Scan for the cell matching the given text and deliver its (x, y) coordinate at center. 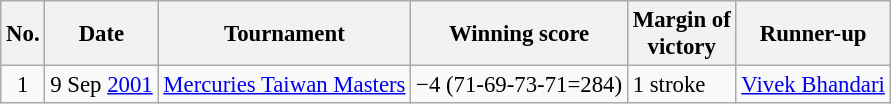
−4 (71-69-73-71=284) (520, 85)
Mercuries Taiwan Masters (284, 85)
Date (102, 34)
Margin ofvictory (682, 34)
No. (23, 34)
Winning score (520, 34)
Tournament (284, 34)
1 (23, 85)
9 Sep 2001 (102, 85)
1 stroke (682, 85)
Runner-up (813, 34)
Vivek Bhandari (813, 85)
